Find where the given text appears and provide that cell's center as (X, Y) coordinate. 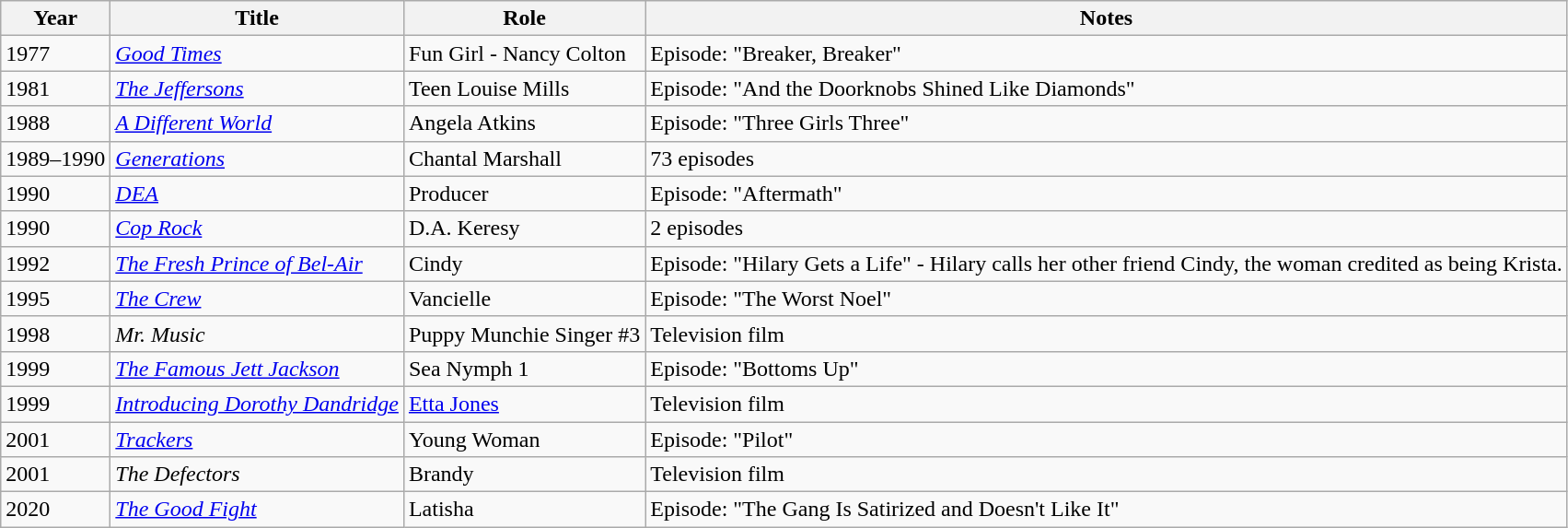
Generations (258, 158)
Chantal Marshall (524, 158)
Brandy (524, 475)
The Crew (258, 299)
Good Times (258, 53)
1977 (55, 53)
Angela Atkins (524, 123)
The Famous Jett Jackson (258, 369)
Title (258, 18)
Latisha (524, 510)
Episode: "Three Girls Three" (1107, 123)
Role (524, 18)
The Good Fight (258, 510)
A Different World (258, 123)
Episode: "The Worst Noel" (1107, 299)
Etta Jones (524, 404)
1992 (55, 264)
73 episodes (1107, 158)
Puppy Munchie Singer #3 (524, 334)
Episode: "Hilary Gets a Life" - Hilary calls her other friend Cindy, the woman credited as being Krista. (1107, 264)
1988 (55, 123)
Episode: "The Gang Is Satirized and Doesn't Like It" (1107, 510)
Fun Girl - Nancy Colton (524, 53)
Sea Nymph 1 (524, 369)
2 episodes (1107, 229)
Young Woman (524, 440)
The Fresh Prince of Bel-Air (258, 264)
Episode: "Bottoms Up" (1107, 369)
Producer (524, 194)
DEA (258, 194)
Notes (1107, 18)
Episode: "And the Doorknobs Shined Like Diamonds" (1107, 88)
Cop Rock (258, 229)
The Defectors (258, 475)
1998 (55, 334)
Teen Louise Mills (524, 88)
Episode: "Pilot" (1107, 440)
Episode: "Breaker, Breaker" (1107, 53)
The Jeffersons (258, 88)
Mr. Music (258, 334)
1981 (55, 88)
Year (55, 18)
Episode: "Aftermath" (1107, 194)
Vancielle (524, 299)
2020 (55, 510)
Introducing Dorothy Dandridge (258, 404)
Cindy (524, 264)
1995 (55, 299)
1989–1990 (55, 158)
Trackers (258, 440)
D.A. Keresy (524, 229)
